Provide the (X, Y) coordinate of the cell's center where the given text is located.  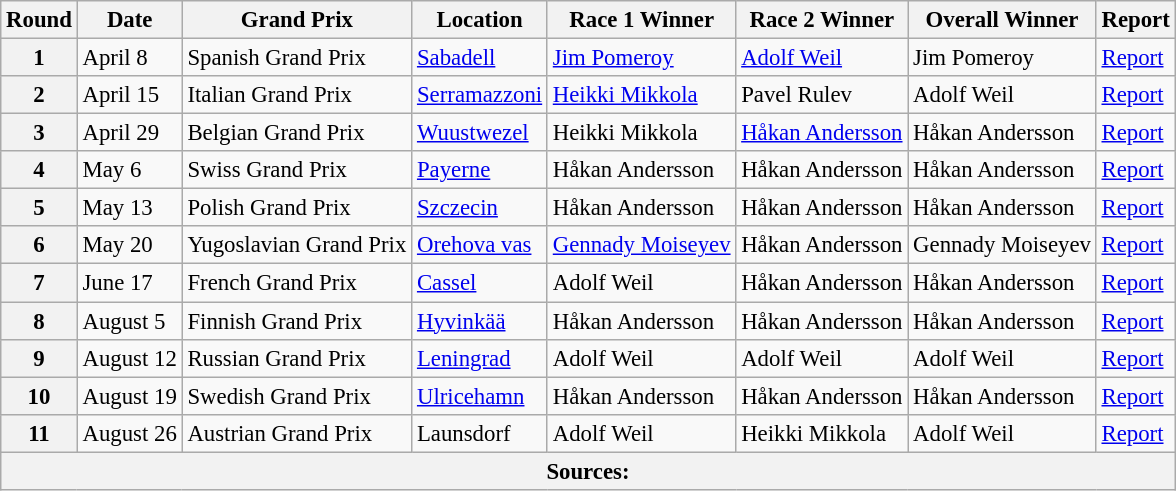
Date (130, 20)
Sabadell (480, 58)
Cassel (480, 283)
Serramazzoni (480, 95)
3 (39, 133)
April 29 (130, 133)
8 (39, 321)
2 (39, 95)
Swiss Grand Prix (297, 170)
May 6 (130, 170)
Pavel Rulev (822, 95)
Payerne (480, 170)
9 (39, 358)
August 12 (130, 358)
Polish Grand Prix (297, 208)
Russian Grand Prix (297, 358)
5 (39, 208)
Race 2 Winner (822, 20)
August 5 (130, 321)
Yugoslavian Grand Prix (297, 245)
Race 1 Winner (641, 20)
Szczecin (480, 208)
June 17 (130, 283)
Launsdorf (480, 433)
Finnish Grand Prix (297, 321)
10 (39, 396)
Italian Grand Prix (297, 95)
August 19 (130, 396)
Orehova vas (480, 245)
11 (39, 433)
Wuustwezel (480, 133)
April 15 (130, 95)
6 (39, 245)
May 13 (130, 208)
Spanish Grand Prix (297, 58)
French Grand Prix (297, 283)
Grand Prix (297, 20)
August 26 (130, 433)
Sources: (588, 471)
Austrian Grand Prix (297, 433)
Swedish Grand Prix (297, 396)
April 8 (130, 58)
4 (39, 170)
Belgian Grand Prix (297, 133)
Leningrad (480, 358)
1 (39, 58)
Overall Winner (1002, 20)
Location (480, 20)
7 (39, 283)
Round (39, 20)
Hyvinkää (480, 321)
May 20 (130, 245)
Ulricehamn (480, 396)
